Provide the [x, y] coordinate of the cell's center where the given text is located.  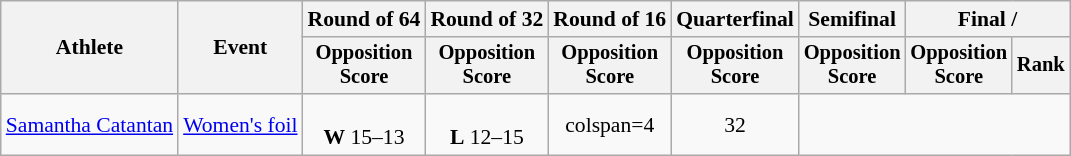
Round of 32 [486, 19]
Quarterfinal [735, 19]
W 15–13 [364, 124]
Athlete [90, 48]
Round of 16 [610, 19]
Rank [1041, 66]
Semifinal [852, 19]
Round of 64 [364, 19]
colspan=4 [610, 124]
L 12–15 [486, 124]
Event [240, 48]
Women's foil [240, 124]
Samantha Catantan [90, 124]
32 [735, 124]
Final / [987, 19]
